From the cell containing the given text, extract its center point as (x, y) coordinate. 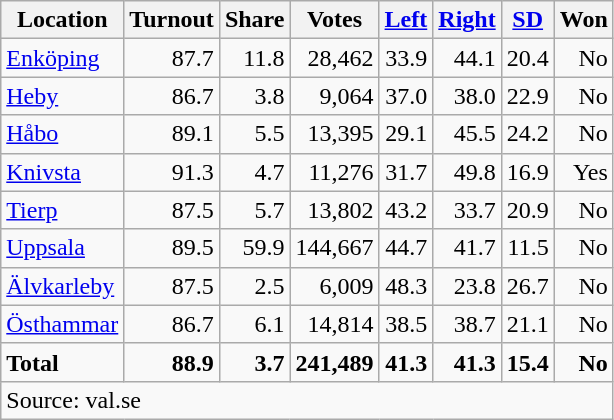
3.8 (254, 96)
Uppsala (62, 248)
33.7 (467, 210)
21.1 (528, 324)
6.1 (254, 324)
6,009 (334, 286)
Knivsta (62, 172)
28,462 (334, 58)
4.7 (254, 172)
11,276 (334, 172)
SD (528, 20)
20.4 (528, 58)
44.1 (467, 58)
48.3 (406, 286)
Tierp (62, 210)
Yes (584, 172)
37.0 (406, 96)
241,489 (334, 362)
Source: val.se (308, 400)
45.5 (467, 134)
16.9 (528, 172)
9,064 (334, 96)
38.7 (467, 324)
Share (254, 20)
41.7 (467, 248)
33.9 (406, 58)
44.7 (406, 248)
13,802 (334, 210)
14,814 (334, 324)
38.0 (467, 96)
59.9 (254, 248)
144,667 (334, 248)
26.7 (528, 286)
Votes (334, 20)
Östhammar (62, 324)
Heby (62, 96)
Location (62, 20)
Håbo (62, 134)
88.9 (172, 362)
5.5 (254, 134)
Total (62, 362)
87.7 (172, 58)
Left (406, 20)
89.5 (172, 248)
11.8 (254, 58)
29.1 (406, 134)
91.3 (172, 172)
2.5 (254, 286)
Turnout (172, 20)
3.7 (254, 362)
20.9 (528, 210)
31.7 (406, 172)
22.9 (528, 96)
89.1 (172, 134)
38.5 (406, 324)
11.5 (528, 248)
Right (467, 20)
Enköping (62, 58)
24.2 (528, 134)
Älvkarleby (62, 286)
43.2 (406, 210)
15.4 (528, 362)
13,395 (334, 134)
5.7 (254, 210)
23.8 (467, 286)
Won (584, 20)
49.8 (467, 172)
